Output the (x, y) coordinate of the center of the cell containing the given text.  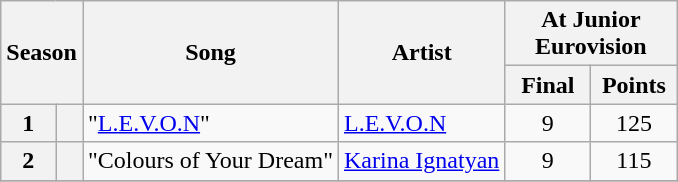
Karina Ignatyan (421, 161)
2 (28, 161)
Season (42, 52)
115 (634, 161)
125 (634, 123)
1 (28, 123)
Points (634, 85)
L.E.V.O.N (421, 123)
At Junior Eurovision (591, 34)
"Colours of Your Dream" (210, 161)
Song (210, 52)
"L.E.V.O.N" (210, 123)
Artist (421, 52)
Final (548, 85)
